From the cell containing the given text, extract its center point as (X, Y) coordinate. 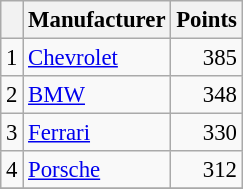
348 (206, 95)
330 (206, 133)
Porsche (97, 170)
3 (12, 133)
Chevrolet (97, 58)
Manufacturer (97, 20)
Ferrari (97, 133)
385 (206, 58)
BMW (97, 95)
2 (12, 95)
312 (206, 170)
Points (206, 20)
1 (12, 58)
4 (12, 170)
